Determine the [X, Y] coordinate at the center of the cell enclosing the given text.  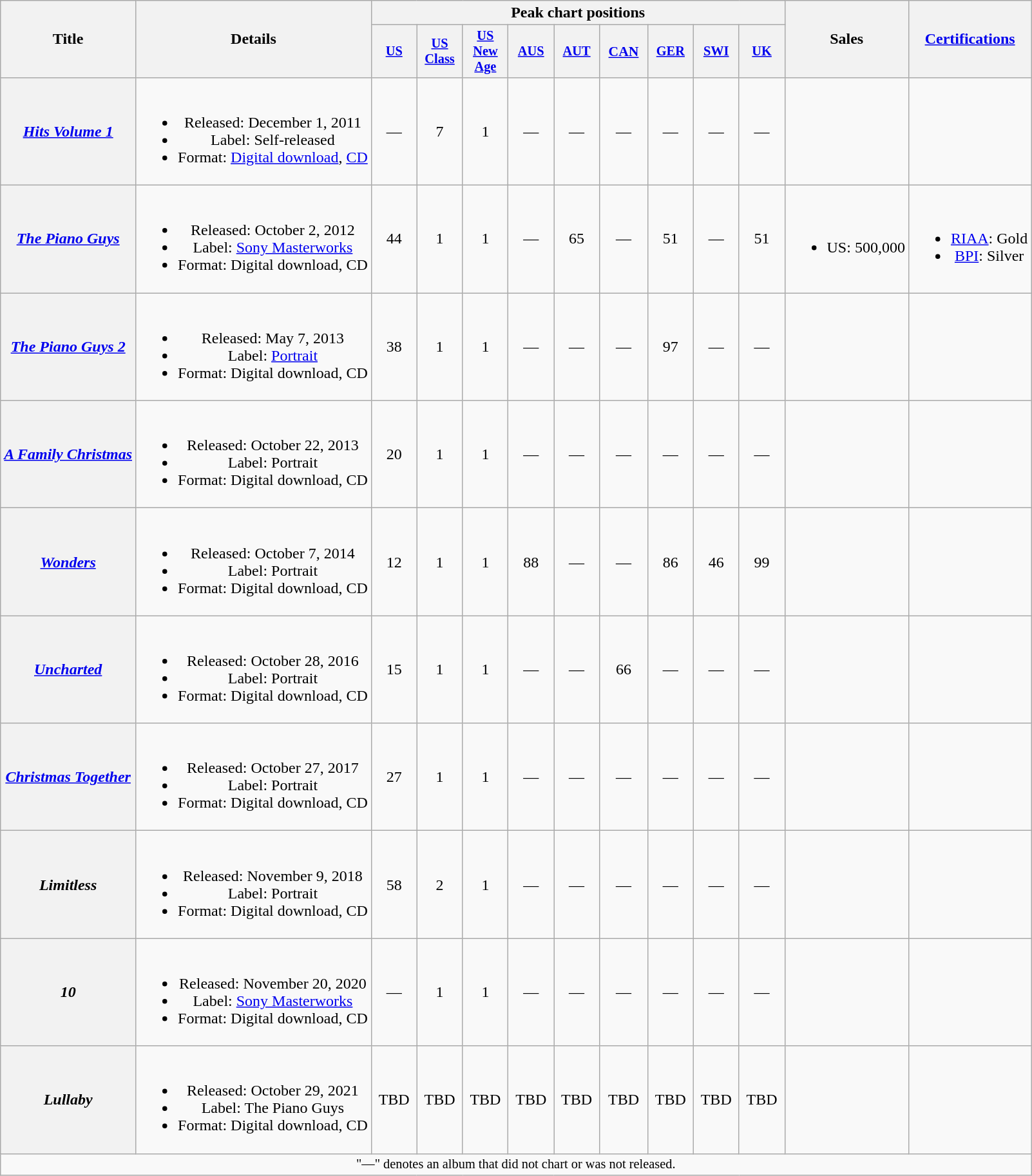
46 [716, 562]
US Class [439, 52]
"—" denotes an album that did not chart or was not released. [516, 1164]
Details [254, 39]
Lullaby [68, 1100]
Released: May 7, 2013Label: PortraitFormat: Digital download, CD [254, 346]
38 [394, 346]
AUS [531, 52]
2 [439, 885]
Released: October 27, 2017Label: PortraitFormat: Digital download, CD [254, 777]
20 [394, 455]
Released: October 28, 2016Label: PortraitFormat: Digital download, CD [254, 670]
58 [394, 885]
86 [670, 562]
Released: October 29, 2021Label: The Piano GuysFormat: Digital download, CD [254, 1100]
12 [394, 562]
65 [577, 240]
66 [624, 670]
Certifications [970, 39]
44 [394, 240]
Wonders [68, 562]
A Family Christmas [68, 455]
88 [531, 562]
US New Age [486, 52]
Sales [846, 39]
7 [439, 131]
27 [394, 777]
Hits Volume 1 [68, 131]
97 [670, 346]
GER [670, 52]
Released: November 9, 2018Label: PortraitFormat: Digital download, CD [254, 885]
Released: October 7, 2014Label: PortraitFormat: Digital download, CD [254, 562]
UK [761, 52]
Christmas Together [68, 777]
Released: October 2, 2012Label: Sony MasterworksFormat: Digital download, CD [254, 240]
CAN [624, 52]
15 [394, 670]
Released: November 20, 2020Label: Sony MasterworksFormat: Digital download, CD [254, 992]
Title [68, 39]
RIAA: GoldBPI: Silver [970, 240]
Peak chart positions [578, 13]
SWI [716, 52]
Limitless [68, 885]
10 [68, 992]
Released: October 22, 2013Label: PortraitFormat: Digital download, CD [254, 455]
The Piano Guys [68, 240]
99 [761, 562]
AUT [577, 52]
US [394, 52]
The Piano Guys 2 [68, 346]
Released: December 1, 2011Label: Self-releasedFormat: Digital download, CD [254, 131]
Uncharted [68, 670]
US: 500,000 [846, 240]
